Locate the cell with the specified text and output its (x, y) center coordinate. 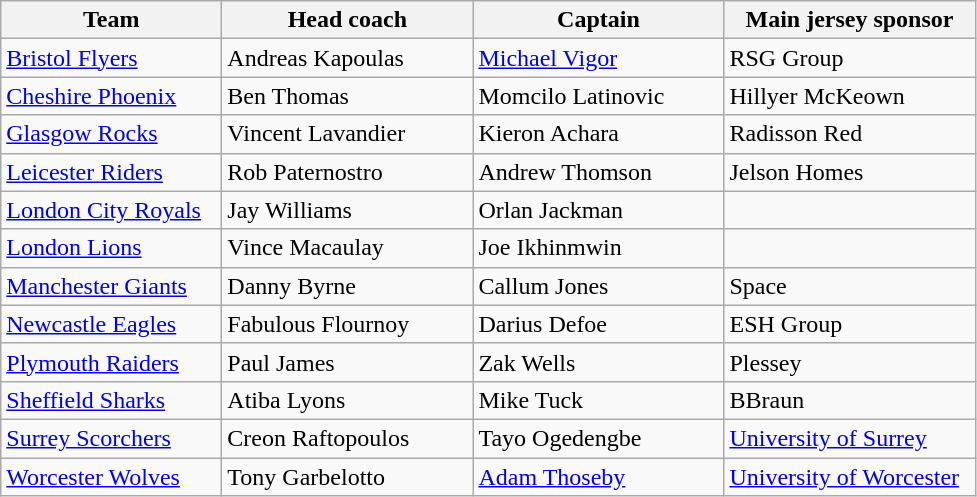
London City Royals (112, 210)
Captain (598, 20)
Radisson Red (850, 134)
University of Surrey (850, 438)
Head coach (348, 20)
Paul James (348, 362)
Ben Thomas (348, 96)
Jelson Homes (850, 172)
Orlan Jackman (598, 210)
Worcester Wolves (112, 477)
Callum Jones (598, 286)
Manchester Giants (112, 286)
Plymouth Raiders (112, 362)
Adam Thoseby (598, 477)
Atiba Lyons (348, 400)
Plessey (850, 362)
Space (850, 286)
Momcilo Latinovic (598, 96)
Joe Ikhinmwin (598, 248)
Leicester Riders (112, 172)
BBraun (850, 400)
Andreas Kapoulas (348, 58)
Main jersey sponsor (850, 20)
Andrew Thomson (598, 172)
Vincent Lavandier (348, 134)
Creon Raftopoulos (348, 438)
ESH Group (850, 324)
Newcastle Eagles (112, 324)
Vince Macaulay (348, 248)
Mike Tuck (598, 400)
Glasgow Rocks (112, 134)
Michael Vigor (598, 58)
Jay Williams (348, 210)
Hillyer McKeown (850, 96)
Zak Wells (598, 362)
Cheshire Phoenix (112, 96)
Surrey Scorchers (112, 438)
RSG Group (850, 58)
Team (112, 20)
University of Worcester (850, 477)
Danny Byrne (348, 286)
London Lions (112, 248)
Rob Paternostro (348, 172)
Fabulous Flournoy (348, 324)
Bristol Flyers (112, 58)
Tayo Ogedengbe (598, 438)
Darius Defoe (598, 324)
Kieron Achara (598, 134)
Sheffield Sharks (112, 400)
Tony Garbelotto (348, 477)
